Determine the [X, Y] coordinate at the center of the cell enclosing the given text.  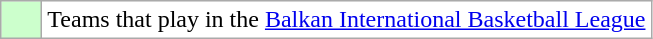
Teams that play in the Balkan International Basketball League [346, 20]
